Return the (x, y) coordinate for the center point of the cell that contains the specified text.  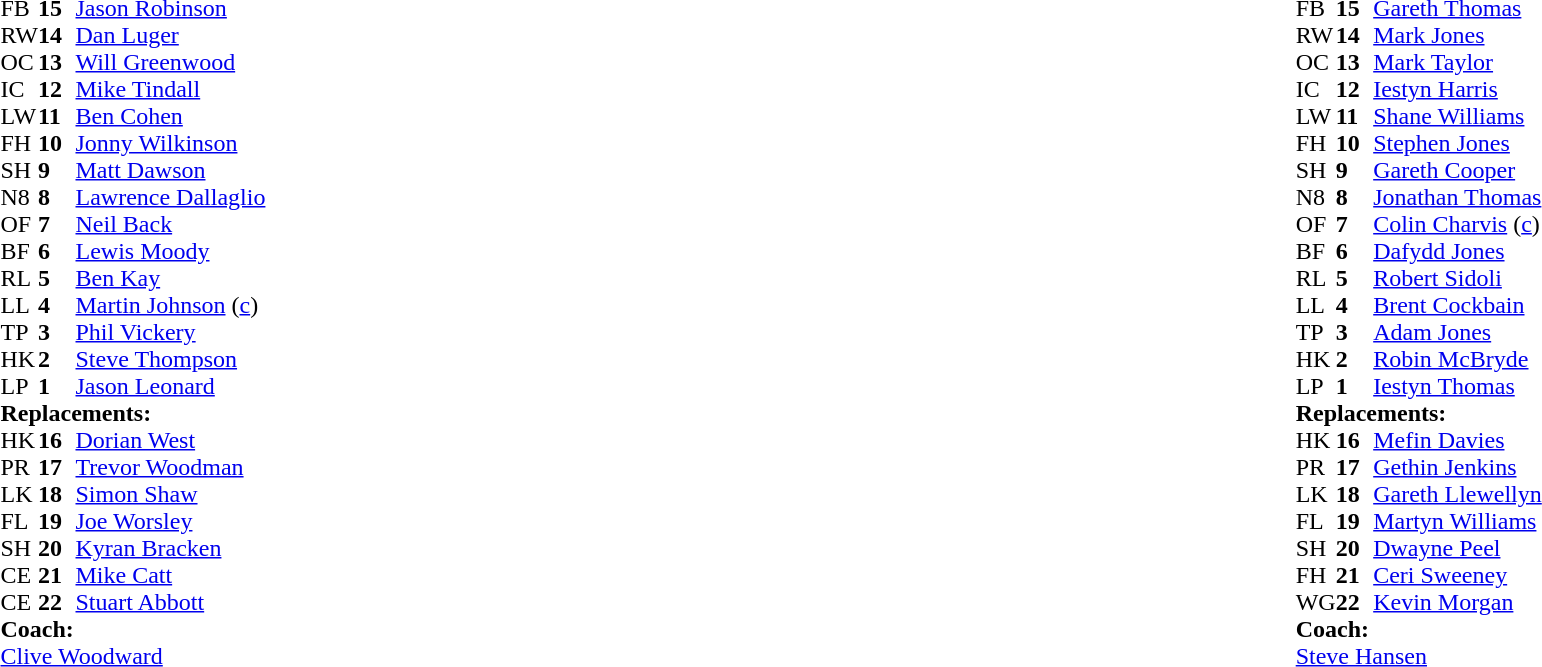
Mark Taylor (1458, 62)
Gethin Jenkins (1458, 468)
Dafydd Jones (1458, 252)
Matt Dawson (171, 170)
Dorian West (171, 440)
Dan Luger (171, 36)
Simon Shaw (171, 494)
Colin Charvis (c) (1458, 224)
Adam Jones (1458, 332)
Jonathan Thomas (1458, 198)
Stephen Jones (1458, 144)
WG (1316, 602)
Iestyn Thomas (1458, 386)
Mike Tindall (171, 90)
Will Greenwood (171, 62)
Shane Williams (1458, 116)
Lawrence Dallaglio (171, 198)
Jason Leonard (171, 386)
Lewis Moody (171, 252)
Ben Kay (171, 278)
Neil Back (171, 224)
Martyn Williams (1458, 522)
Mike Catt (171, 576)
Gareth Llewellyn (1458, 494)
Joe Worsley (171, 522)
Kyran Bracken (171, 548)
Ben Cohen (171, 116)
Brent Cockbain (1458, 306)
Phil Vickery (171, 332)
Trevor Woodman (171, 468)
Steve Thompson (171, 360)
Dwayne Peel (1458, 548)
Stuart Abbott (171, 602)
Mark Jones (1458, 36)
Jonny Wilkinson (171, 144)
Robin McBryde (1458, 360)
Gareth Cooper (1458, 170)
Kevin Morgan (1458, 602)
Ceri Sweeney (1458, 576)
Martin Johnson (c) (171, 306)
Robert Sidoli (1458, 278)
Mefin Davies (1458, 440)
Iestyn Harris (1458, 90)
